Determine the (X, Y) coordinate at the center of the cell enclosing the given text.  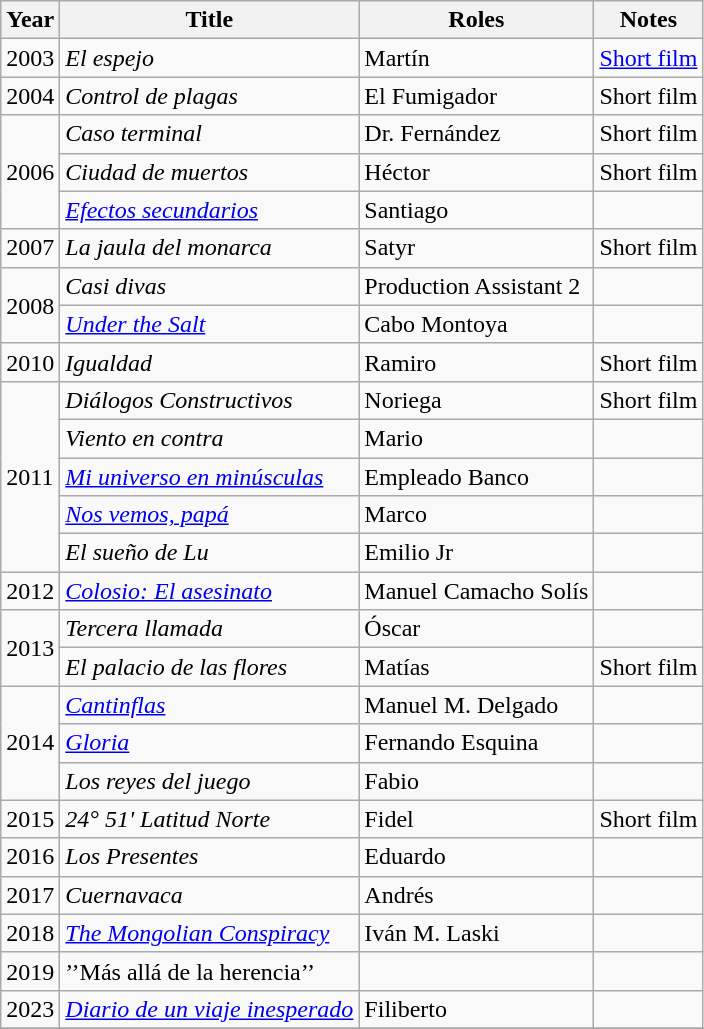
Mi universo en minúsculas (210, 477)
Óscar (476, 629)
Fidel (476, 819)
2003 (30, 58)
Fabio (476, 781)
Filiberto (476, 1009)
24° 51' Latitud Norte (210, 819)
Diario de un viaje inesperado (210, 1009)
Satyr (476, 248)
2017 (30, 895)
Nos vemos, papá (210, 515)
2010 (30, 362)
2018 (30, 933)
El sueño de Lu (210, 553)
2014 (30, 743)
Dr. Fernández (476, 134)
Eduardo (476, 857)
Caso terminal (210, 134)
Colosio: El asesinato (210, 591)
2015 (30, 819)
’’Más allá de la herencia’’ (210, 971)
Production Assistant 2 (476, 286)
Los Presentes (210, 857)
2013 (30, 648)
Matías (476, 667)
2012 (30, 591)
Igualdad (210, 362)
Manuel M. Delgado (476, 705)
2008 (30, 305)
Manuel Camacho Solís (476, 591)
Emilio Jr (476, 553)
La jaula del monarca (210, 248)
Marco (476, 515)
Ramiro (476, 362)
Year (30, 20)
2006 (30, 172)
The Mongolian Conspiracy (210, 933)
El Fumigador (476, 96)
2004 (30, 96)
Iván M. Laski (476, 933)
2011 (30, 476)
2007 (30, 248)
2019 (30, 971)
Efectos secundarios (210, 210)
2016 (30, 857)
El palacio de las flores (210, 667)
Cuernavaca (210, 895)
2023 (30, 1009)
Roles (476, 20)
Andrés (476, 895)
Fernando Esquina (476, 743)
Casi divas (210, 286)
Notes (648, 20)
Empleado Banco (476, 477)
Control de plagas (210, 96)
Noriega (476, 400)
Los reyes del juego (210, 781)
Cabo Montoya (476, 324)
Viento en contra (210, 438)
Mario (476, 438)
Santiago (476, 210)
El espejo (210, 58)
Ciudad de muertos (210, 172)
Héctor (476, 172)
Martín (476, 58)
Under the Salt (210, 324)
Tercera llamada (210, 629)
Diálogos Constructivos (210, 400)
Cantinflas (210, 705)
Title (210, 20)
Gloria (210, 743)
